Find where the given text appears and provide that cell's center as (X, Y) coordinate. 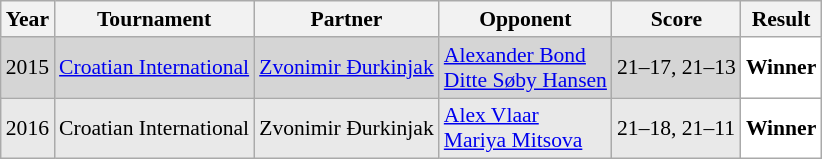
Tournament (154, 19)
Result (782, 19)
Alexander Bond Ditte Søby Hansen (526, 68)
2015 (28, 68)
Opponent (526, 19)
Partner (346, 19)
21–18, 21–11 (676, 128)
Year (28, 19)
2016 (28, 128)
Alex Vlaar Mariya Mitsova (526, 128)
21–17, 21–13 (676, 68)
Score (676, 19)
